Detect which cell encompasses the target text, then output its [X, Y] center coordinate. 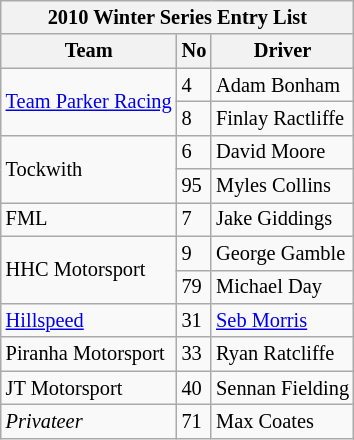
95 [194, 186]
Finlay Ractliffe [282, 118]
Sennan Fielding [282, 388]
Piranha Motorsport [89, 354]
Michael Day [282, 287]
Jake Giddings [282, 219]
31 [194, 320]
Max Coates [282, 421]
Ryan Ratcliffe [282, 354]
Tockwith [89, 168]
71 [194, 421]
Team Parker Racing [89, 102]
79 [194, 287]
Adam Bonham [282, 85]
8 [194, 118]
Privateer [89, 421]
Myles Collins [282, 186]
40 [194, 388]
33 [194, 354]
JT Motorsport [89, 388]
9 [194, 253]
Driver [282, 51]
4 [194, 85]
Seb Morris [282, 320]
No [194, 51]
David Moore [282, 152]
7 [194, 219]
FML [89, 219]
6 [194, 152]
HHC Motorsport [89, 270]
2010 Winter Series Entry List [178, 17]
Hillspeed [89, 320]
Team [89, 51]
George Gamble [282, 253]
